Pinpoint the cell where the given text exists, returning its (x, y) midpoint coordinate. 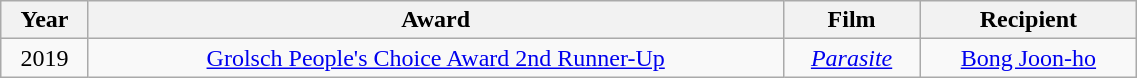
Year (44, 20)
Award (436, 20)
Recipient (1028, 20)
2019 (44, 58)
Parasite (852, 58)
Bong Joon-ho (1028, 58)
Film (852, 20)
Grolsch People's Choice Award 2nd Runner-Up (436, 58)
